Capture the cell that displays the provided text and extract its (x, y) central coordinate. 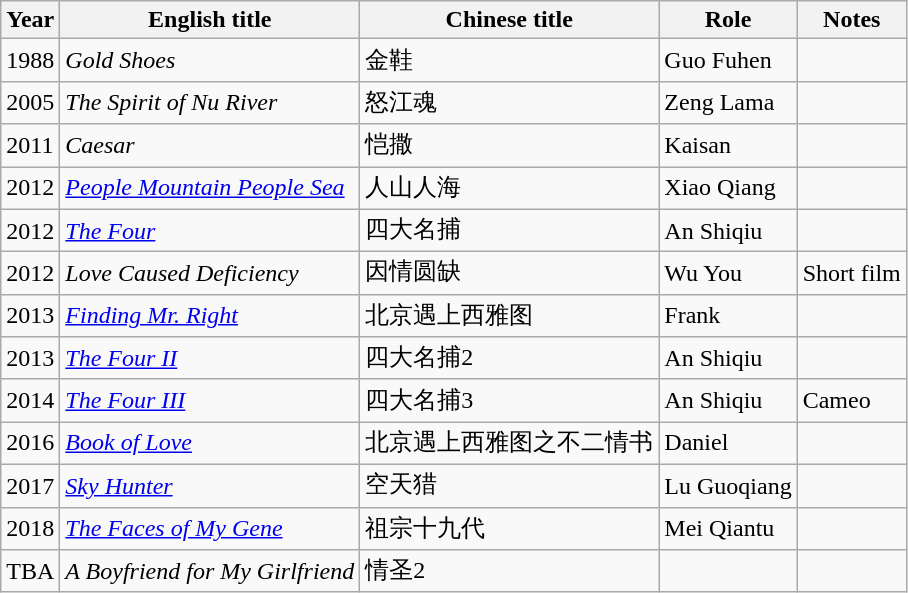
祖宗十九代 (510, 528)
金鞋 (510, 60)
情圣2 (510, 572)
2018 (30, 528)
Daniel (728, 444)
人山人海 (510, 188)
Wu You (728, 274)
因情圆缺 (510, 274)
The Faces of My Gene (210, 528)
Year (30, 20)
空天猎 (510, 486)
The Four (210, 230)
Finding Mr. Right (210, 316)
Xiao Qiang (728, 188)
2011 (30, 146)
A Boyfriend for My Girlfriend (210, 572)
Zeng Lama (728, 102)
Gold Shoes (210, 60)
1988 (30, 60)
English title (210, 20)
Guo Fuhen (728, 60)
Notes (852, 20)
Role (728, 20)
People Mountain People Sea (210, 188)
2016 (30, 444)
北京遇上西雅图 (510, 316)
Lu Guoqiang (728, 486)
Caesar (210, 146)
Mei Qiantu (728, 528)
恺撒 (510, 146)
The Four III (210, 400)
The Four II (210, 358)
Frank (728, 316)
Love Caused Deficiency (210, 274)
四大名捕2 (510, 358)
北京遇上西雅图之不二情书 (510, 444)
Book of Love (210, 444)
TBA (30, 572)
怒江魂 (510, 102)
The Spirit of Nu River (210, 102)
2005 (30, 102)
2014 (30, 400)
四大名捕 (510, 230)
Sky Hunter (210, 486)
Kaisan (728, 146)
四大名捕3 (510, 400)
Chinese title (510, 20)
Short film (852, 274)
Cameo (852, 400)
2017 (30, 486)
